Pinpoint the cell where the given text exists, returning its [x, y] midpoint coordinate. 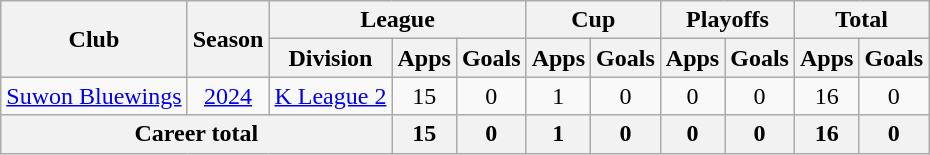
2024 [228, 96]
Cup [593, 20]
Suwon Bluewings [94, 96]
Playoffs [727, 20]
Season [228, 39]
League [398, 20]
Club [94, 39]
K League 2 [330, 96]
Career total [196, 134]
Total [861, 20]
Division [330, 58]
